Locate the cell with the specified text and output its (x, y) center coordinate. 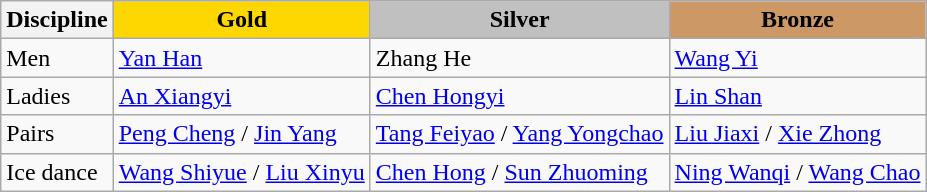
Chen Hong / Sun Zhuoming (520, 172)
Bronze (798, 20)
Silver (520, 20)
Ladies (57, 96)
Gold (242, 20)
Discipline (57, 20)
Liu Jiaxi / Xie Zhong (798, 134)
Yan Han (242, 58)
Tang Feiyao / Yang Yongchao (520, 134)
Zhang He (520, 58)
Wang Shiyue / Liu Xinyu (242, 172)
Wang Yi (798, 58)
Lin Shan (798, 96)
Ice dance (57, 172)
An Xiangyi (242, 96)
Men (57, 58)
Pairs (57, 134)
Chen Hongyi (520, 96)
Peng Cheng / Jin Yang (242, 134)
Ning Wanqi / Wang Chao (798, 172)
